Pinpoint the cell where the given text exists, returning its (x, y) midpoint coordinate. 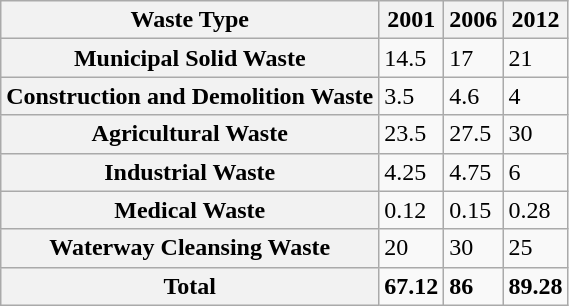
20 (412, 248)
2012 (536, 20)
Medical Waste (190, 210)
86 (474, 286)
21 (536, 58)
17 (474, 58)
2001 (412, 20)
14.5 (412, 58)
2006 (474, 20)
27.5 (474, 134)
67.12 (412, 286)
Industrial Waste (190, 172)
0.28 (536, 210)
6 (536, 172)
23.5 (412, 134)
Municipal Solid Waste (190, 58)
4 (536, 96)
0.12 (412, 210)
25 (536, 248)
4.75 (474, 172)
Waterway Cleansing Waste (190, 248)
89.28 (536, 286)
Waste Type (190, 20)
4.25 (412, 172)
Total (190, 286)
Agricultural Waste (190, 134)
0.15 (474, 210)
Construction and Demolition Waste (190, 96)
4.6 (474, 96)
3.5 (412, 96)
